Extract the [X, Y] coordinate from the center of the cell holding the provided text.  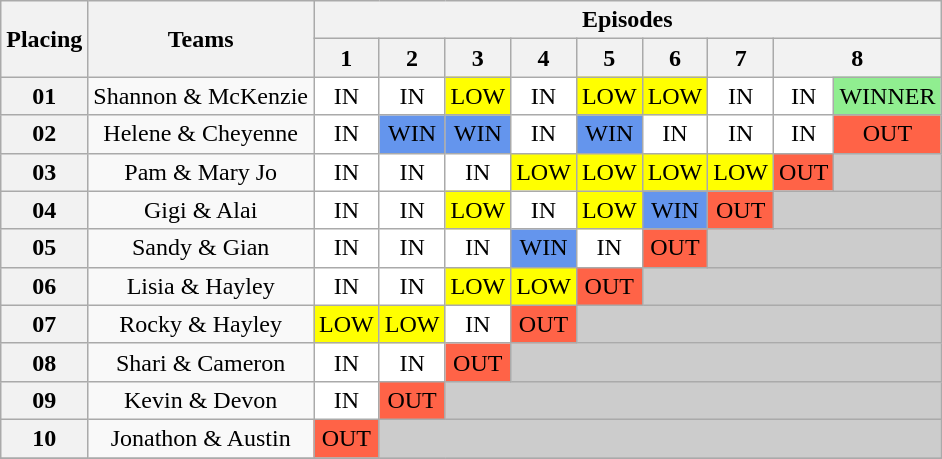
03 [44, 172]
3 [478, 58]
Helene & Cheyenne [201, 134]
02 [44, 134]
Sandy & Gian [201, 248]
01 [44, 96]
6 [675, 58]
09 [44, 400]
1 [347, 58]
10 [44, 438]
Kevin & Devon [201, 400]
5 [609, 58]
Rocky & Hayley [201, 324]
2 [412, 58]
Episodes [628, 20]
4 [544, 58]
Shannon & McKenzie [201, 96]
Shari & Cameron [201, 362]
04 [44, 210]
7 [741, 58]
05 [44, 248]
07 [44, 324]
Jonathon & Austin [201, 438]
8 [858, 58]
Placing [44, 39]
Teams [201, 39]
06 [44, 286]
Lisia & Hayley [201, 286]
WINNER [888, 96]
Gigi & Alai [201, 210]
Pam & Mary Jo [201, 172]
08 [44, 362]
